Return the (x, y) coordinate for the center point of the cell that contains the specified text.  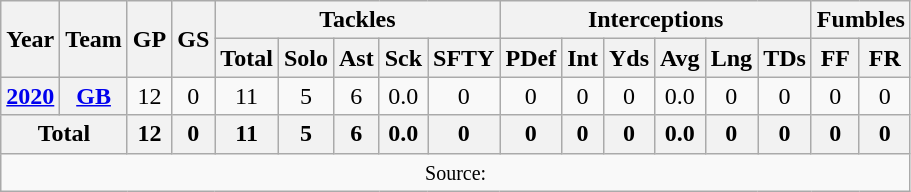
Yds (628, 58)
2020 (30, 96)
Year (30, 39)
PDef (531, 58)
Lng (731, 58)
Sck (403, 58)
GP (149, 39)
GB (94, 96)
Ast (356, 58)
FF (835, 58)
Avg (680, 58)
Solo (306, 58)
Tackles (358, 20)
FR (884, 58)
TDs (785, 58)
Interceptions (656, 20)
Source: (456, 172)
SFTY (464, 58)
Int (583, 58)
Fumbles (860, 20)
Team (94, 39)
GS (194, 39)
